Return the [X, Y] coordinate for the center point of the cell that contains the specified text.  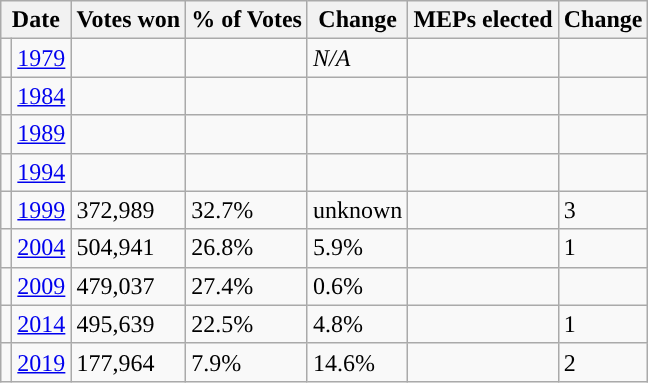
MEPs elected [483, 20]
4.8% [357, 324]
495,639 [128, 324]
0.6% [357, 286]
32.7% [247, 210]
Date [36, 20]
2019 [42, 362]
2 [603, 362]
177,964 [128, 362]
1979 [42, 58]
372,989 [128, 210]
1989 [42, 134]
26.8% [247, 248]
1999 [42, 210]
2004 [42, 248]
7.9% [247, 362]
27.4% [247, 286]
479,037 [128, 286]
1994 [42, 172]
unknown [357, 210]
5.9% [357, 248]
14.6% [357, 362]
504,941 [128, 248]
2009 [42, 286]
N/A [357, 58]
3 [603, 210]
% of Votes [247, 20]
22.5% [247, 324]
2014 [42, 324]
1984 [42, 96]
Votes won [128, 20]
